Find where the given text appears and provide that cell's center as (X, Y) coordinate. 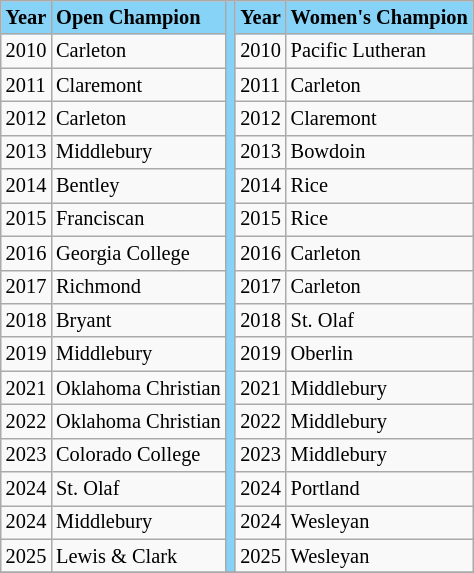
Oberlin (380, 354)
Bryant (138, 320)
Franciscan (138, 219)
Portland (380, 489)
Colorado College (138, 455)
Open Champion (138, 17)
Pacific Lutheran (380, 51)
Women's Champion (380, 17)
Richmond (138, 287)
Georgia College (138, 253)
Bentley (138, 186)
Lewis & Clark (138, 556)
Bowdoin (380, 152)
